Locate the cell with the specified text and output its (X, Y) center coordinate. 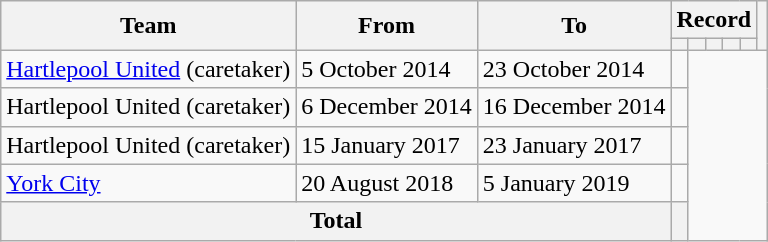
16 December 2014 (574, 107)
15 January 2017 (387, 145)
York City (148, 183)
From (387, 26)
23 October 2014 (574, 69)
Record (714, 20)
20 August 2018 (387, 183)
5 October 2014 (387, 69)
Total (336, 221)
To (574, 26)
Team (148, 26)
6 December 2014 (387, 107)
23 January 2017 (574, 145)
5 January 2019 (574, 183)
